Output the [X, Y] coordinate of the center of the cell containing the given text.  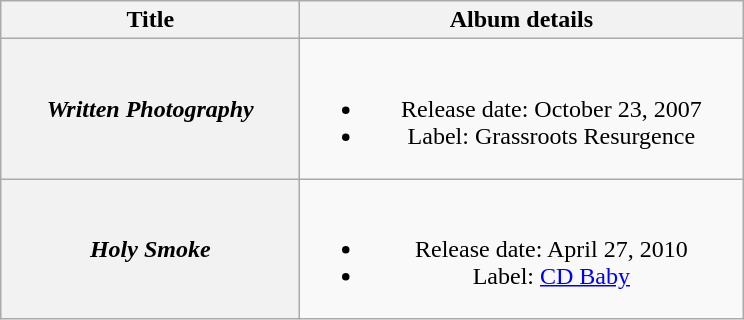
Release date: April 27, 2010Label: CD Baby [522, 249]
Album details [522, 20]
Written Photography [150, 109]
Title [150, 20]
Holy Smoke [150, 249]
Release date: October 23, 2007Label: Grassroots Resurgence [522, 109]
